From the cell containing the given text, extract its center point as [X, Y] coordinate. 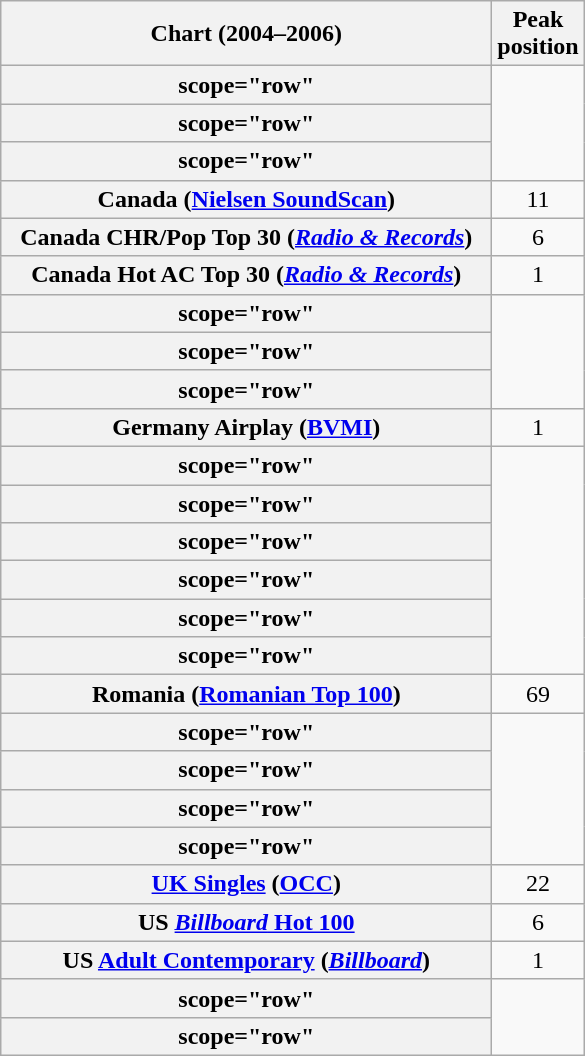
Peakposition [538, 34]
Canada (Nielsen SoundScan) [246, 199]
69 [538, 694]
Canada Hot AC Top 30 (Radio & Records) [246, 275]
Romania (Romanian Top 100) [246, 694]
11 [538, 199]
22 [538, 884]
US Billboard Hot 100 [246, 922]
Canada CHR/Pop Top 30 (Radio & Records) [246, 237]
US Adult Contemporary (Billboard) [246, 960]
UK Singles (OCC) [246, 884]
Germany Airplay (BVMI) [246, 427]
Chart (2004–2006) [246, 34]
